Capture the cell that displays the provided text and extract its [X, Y] central coordinate. 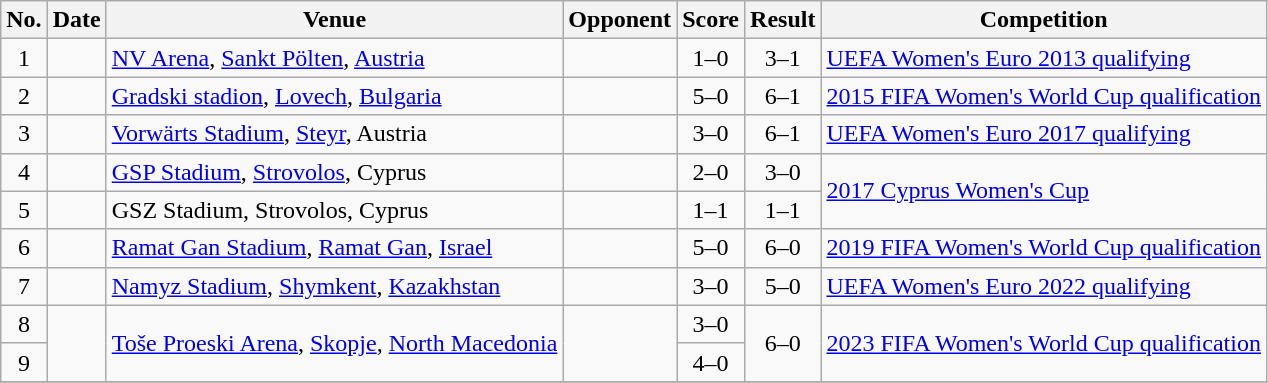
Opponent [620, 20]
No. [24, 20]
Namyz Stadium, Shymkent, Kazakhstan [334, 286]
2–0 [711, 172]
Result [783, 20]
2019 FIFA Women's World Cup qualification [1044, 248]
Date [76, 20]
6 [24, 248]
1 [24, 58]
UEFA Women's Euro 2013 qualifying [1044, 58]
NV Arena, Sankt Pölten, Austria [334, 58]
Venue [334, 20]
2023 FIFA Women's World Cup qualification [1044, 343]
3–1 [783, 58]
UEFA Women's Euro 2017 qualifying [1044, 134]
9 [24, 362]
Gradski stadion, Lovech, Bulgaria [334, 96]
4–0 [711, 362]
3 [24, 134]
1–0 [711, 58]
Competition [1044, 20]
UEFA Women's Euro 2022 qualifying [1044, 286]
4 [24, 172]
8 [24, 324]
2017 Cyprus Women's Cup [1044, 191]
2 [24, 96]
GSP Stadium, Strovolos, Cyprus [334, 172]
Vorwärts Stadium, Steyr, Austria [334, 134]
Score [711, 20]
GSZ Stadium, Strovolos, Cyprus [334, 210]
2015 FIFA Women's World Cup qualification [1044, 96]
Toše Proeski Arena, Skopje, North Macedonia [334, 343]
Ramat Gan Stadium, Ramat Gan, Israel [334, 248]
7 [24, 286]
5 [24, 210]
